For the text-containing cell, return its midpoint in [X, Y] coordinate format. 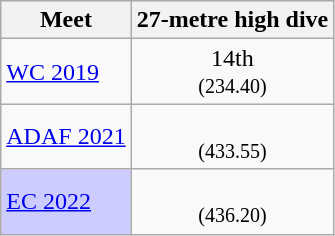
(433.55) [232, 136]
Meet [66, 20]
WC 2019 [66, 72]
EC 2022 [66, 202]
ADAF 2021 [66, 136]
27-metre high dive [232, 20]
(436.20) [232, 202]
14th(234.40) [232, 72]
